Pinpoint the cell where the given text exists, returning its (X, Y) midpoint coordinate. 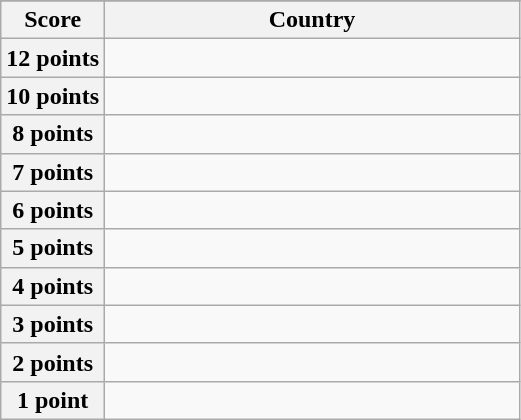
10 points (53, 96)
12 points (53, 58)
8 points (53, 134)
3 points (53, 324)
4 points (53, 286)
Country (312, 20)
2 points (53, 362)
1 point (53, 400)
6 points (53, 210)
7 points (53, 172)
Score (53, 20)
5 points (53, 248)
